Determine the (x, y) coordinate at the center of the cell enclosing the given text.  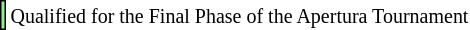
Qualified for the Final Phase of the Apertura Tournament (240, 15)
